Search for the cell housing the specified text and yield its [x, y] center coordinate. 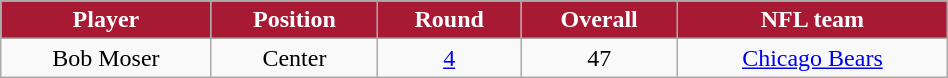
NFL team [813, 20]
Round [450, 20]
47 [600, 58]
Bob Moser [106, 58]
Overall [600, 20]
Player [106, 20]
Position [294, 20]
Chicago Bears [813, 58]
4 [450, 58]
Center [294, 58]
